Search for the cell housing the specified text and yield its (X, Y) center coordinate. 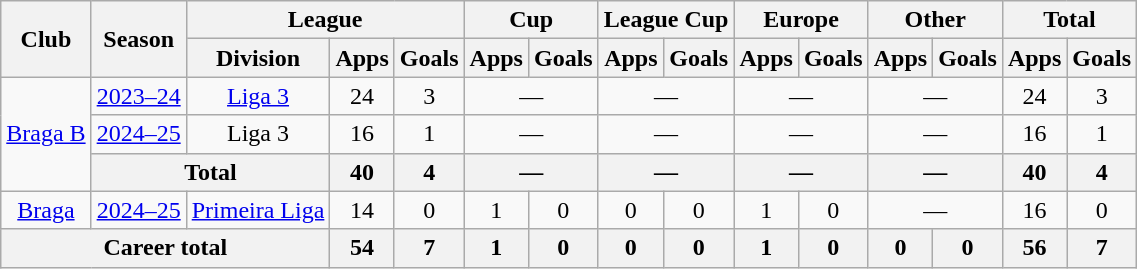
League Cup (666, 20)
Primeira Liga (258, 210)
Club (46, 39)
League (325, 20)
Europe (801, 20)
Braga (46, 210)
Other (935, 20)
14 (362, 210)
Division (258, 58)
2023–24 (138, 96)
54 (362, 248)
Braga B (46, 134)
Season (138, 39)
Cup (531, 20)
Career total (166, 248)
56 (1034, 248)
